Determine the (x, y) coordinate at the center of the cell enclosing the given text.  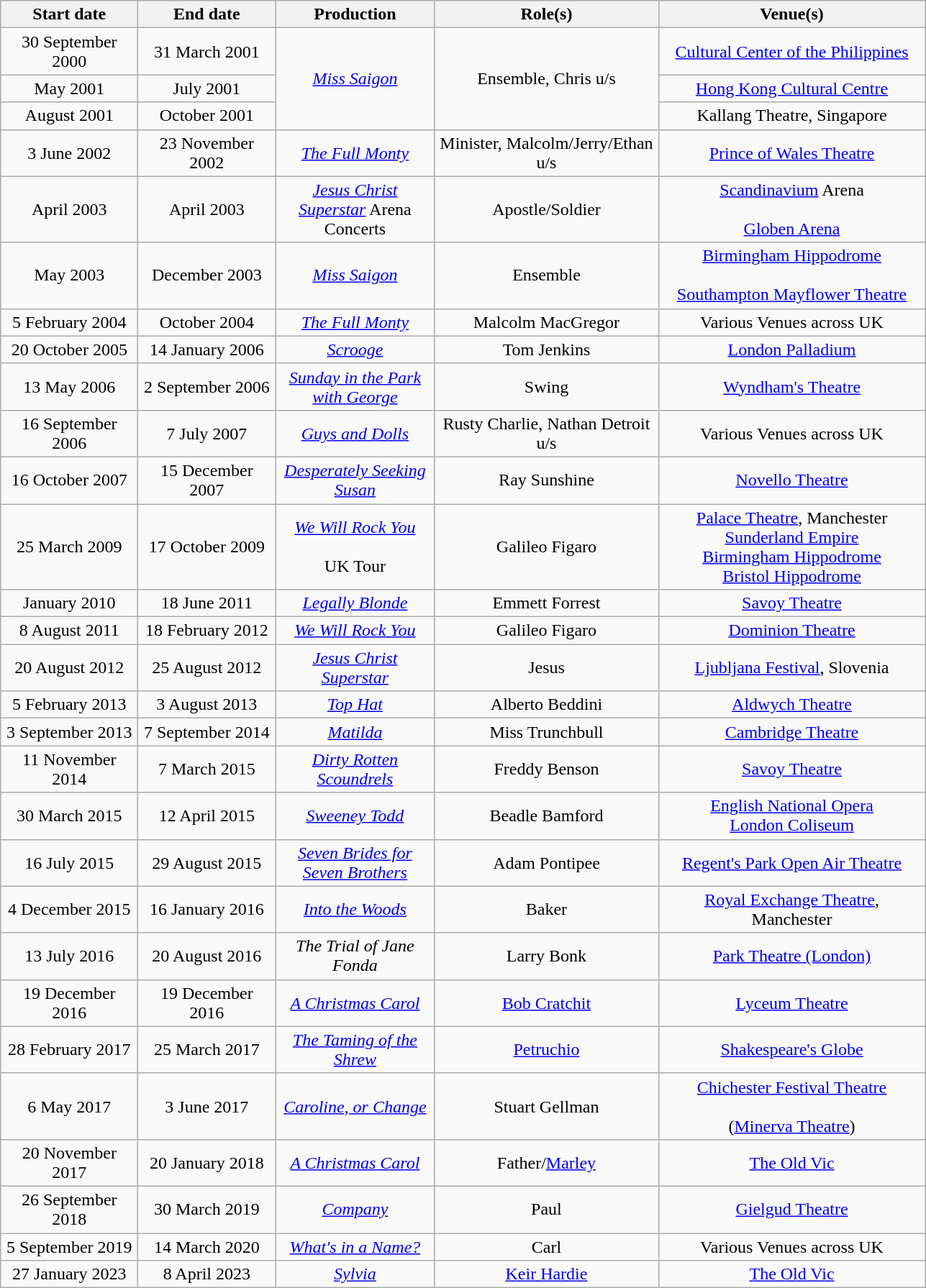
October 2004 (207, 322)
13 July 2016 (69, 956)
20 August 2012 (69, 667)
Carl (547, 1246)
Prince of Wales Theatre (791, 152)
Miss Trunchbull (547, 732)
Larry Bonk (547, 956)
Beadle Bamford (547, 816)
5 February 2004 (69, 322)
December 2003 (207, 275)
English National OperaLondon Coliseum (791, 816)
The Taming of the Shrew (355, 1050)
7 July 2007 (207, 433)
Royal Exchange Theatre, Manchester (791, 909)
5 February 2013 (69, 705)
Regent's Park Open Air Theatre (791, 863)
29 August 2015 (207, 863)
18 February 2012 (207, 631)
Start date (69, 14)
Emmett Forrest (547, 603)
26 September 2018 (69, 1210)
25 March 2017 (207, 1050)
Aldwych Theatre (791, 705)
25 March 2009 (69, 547)
Seven Brides for Seven Brothers (355, 863)
28 February 2017 (69, 1050)
July 2001 (207, 88)
Father/Marley (547, 1162)
6 May 2017 (69, 1106)
Matilda (355, 732)
12 April 2015 (207, 816)
Cultural Center of the Philippines (791, 52)
Production (355, 14)
2 September 2006 (207, 387)
16 October 2007 (69, 480)
Ensemble, Chris u/s (547, 79)
27 January 2023 (69, 1274)
Birmingham HippodromeSouthampton Mayflower Theatre (791, 275)
16 January 2016 (207, 909)
20 October 2005 (69, 350)
Sylvia (355, 1274)
We Will Rock You (355, 631)
Keir Hardie (547, 1274)
Role(s) (547, 14)
We Will Rock YouUK Tour (355, 547)
Novello Theatre (791, 480)
25 August 2012 (207, 667)
Top Hat (355, 705)
Tom Jenkins (547, 350)
3 September 2013 (69, 732)
Sunday in the Park with George (355, 387)
Ljubljana Festival, Slovenia (791, 667)
Bob Cratchit (547, 1002)
23 November 2002 (207, 152)
Dominion Theatre (791, 631)
8 April 2023 (207, 1274)
October 2001 (207, 116)
January 2010 (69, 603)
Swing (547, 387)
London Palladium (791, 350)
Gielgud Theatre (791, 1210)
Stuart Gellman (547, 1106)
5 September 2019 (69, 1246)
18 June 2011 (207, 603)
Ensemble (547, 275)
Paul (547, 1210)
17 October 2009 (207, 547)
Hong Kong Cultural Centre (791, 88)
20 January 2018 (207, 1162)
14 March 2020 (207, 1246)
Desperately Seeking Susan (355, 480)
Company (355, 1210)
Park Theatre (London) (791, 956)
Jesus (547, 667)
Shakespeare's Globe (791, 1050)
30 March 2015 (69, 816)
Apostle/Soldier (547, 209)
20 November 2017 (69, 1162)
30 March 2019 (207, 1210)
August 2001 (69, 116)
Sweeney Todd (355, 816)
31 March 2001 (207, 52)
Cambridge Theatre (791, 732)
7 March 2015 (207, 769)
Jesus Christ Superstar Arena Concerts (355, 209)
Freddy Benson (547, 769)
3 June 2017 (207, 1106)
Guys and Dolls (355, 433)
20 August 2016 (207, 956)
May 2001 (69, 88)
Minister, Malcolm/Jerry/Ethan u/s (547, 152)
4 December 2015 (69, 909)
Scandinavium ArenaGloben Arena (791, 209)
Lyceum Theatre (791, 1002)
What's in a Name? (355, 1246)
Kallang Theatre, Singapore (791, 116)
3 June 2002 (69, 152)
16 July 2015 (69, 863)
Legally Blonde (355, 603)
13 May 2006 (69, 387)
Rusty Charlie, Nathan Detroit u/s (547, 433)
Chichester Festival Theatre(Minerva Theatre) (791, 1106)
Venue(s) (791, 14)
Alberto Beddini (547, 705)
3 August 2013 (207, 705)
Caroline, or Change (355, 1106)
May 2003 (69, 275)
7 September 2014 (207, 732)
16 September 2006 (69, 433)
Petruchio (547, 1050)
15 December 2007 (207, 480)
11 November 2014 (69, 769)
The Trial of Jane Fonda (355, 956)
14 January 2006 (207, 350)
Wyndham's Theatre (791, 387)
Adam Pontipee (547, 863)
End date (207, 14)
8 August 2011 (69, 631)
Baker (547, 909)
Dirty Rotten Scoundrels (355, 769)
Malcolm MacGregor (547, 322)
30 September 2000 (69, 52)
Jesus Christ Superstar (355, 667)
Scrooge (355, 350)
Ray Sunshine (547, 480)
Palace Theatre, ManchesterSunderland Empire Birmingham Hippodrome Bristol Hippodrome (791, 547)
Into the Woods (355, 909)
